Provide the (X, Y) coordinate of the cell's center where the given text is located.  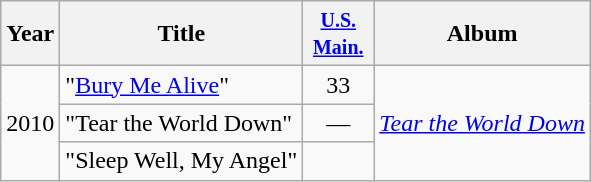
"Tear the World Down" (182, 123)
Album (482, 34)
2010 (30, 123)
U.S. Main. (338, 34)
Year (30, 34)
Tear the World Down (482, 123)
"Bury Me Alive" (182, 85)
"Sleep Well, My Angel" (182, 161)
— (338, 123)
33 (338, 85)
Title (182, 34)
